Return (X, Y) of the center of cell containing provided text 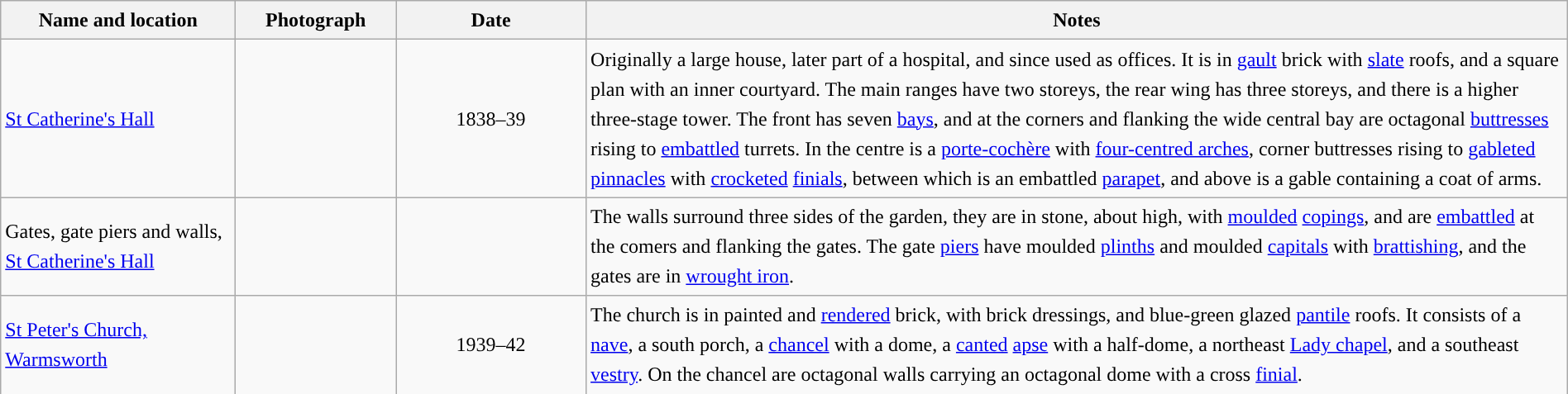
Notes (1077, 20)
St Peter's Church, Warmsworth (118, 345)
St Catherine's Hall (118, 119)
Gates, gate piers and walls,St Catherine's Hall (118, 246)
Date (491, 20)
1838–39 (491, 119)
1939–42 (491, 345)
Photograph (316, 20)
Name and location (118, 20)
